Return [x, y] of the center of cell containing provided text 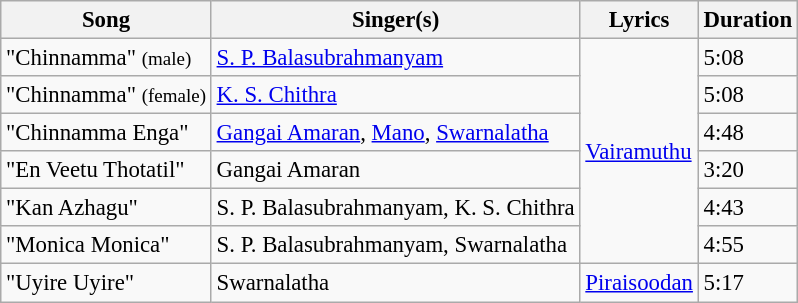
"Uyire Uyire" [106, 283]
"Chinnamma" (male) [106, 58]
Singer(s) [396, 20]
Swarnalatha [396, 283]
S. P. Balasubrahmanyam [396, 58]
4:48 [748, 133]
Vairamuthu [639, 152]
4:43 [748, 208]
"Monica Monica" [106, 245]
Gangai Amaran, Mano, Swarnalatha [396, 133]
Gangai Amaran [396, 170]
5:17 [748, 283]
Duration [748, 20]
Lyrics [639, 20]
Song [106, 20]
"En Veetu Thotatil" [106, 170]
"Kan Azhagu" [106, 208]
Piraisoodan [639, 283]
3:20 [748, 170]
S. P. Balasubrahmanyam, Swarnalatha [396, 245]
4:55 [748, 245]
"Chinnamma Enga" [106, 133]
K. S. Chithra [396, 95]
"Chinnamma" (female) [106, 95]
S. P. Balasubrahmanyam, K. S. Chithra [396, 208]
